Locate the cell with the specified text and output its [X, Y] center coordinate. 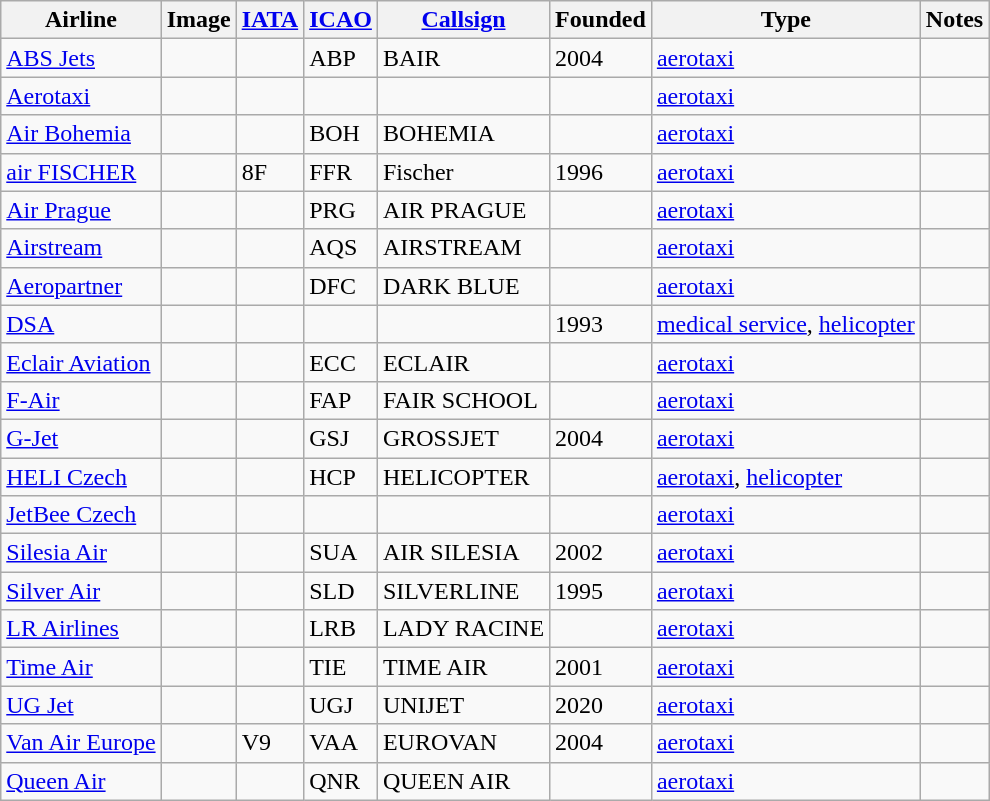
HELICOPTER [463, 477]
2002 [601, 553]
Queen Air [81, 781]
AIRSTREAM [463, 248]
FFR [341, 172]
SILVERLINE [463, 591]
HELI Czech [81, 477]
UNIJET [463, 705]
DARK BLUE [463, 286]
IATA [270, 20]
2001 [601, 667]
8F [270, 172]
FAP [341, 400]
Founded [601, 20]
2020 [601, 705]
SUA [341, 553]
1993 [601, 324]
FAIR SCHOOL [463, 400]
PRG [341, 210]
ABP [341, 58]
AIR SILESIA [463, 553]
DSA [81, 324]
medical service, helicopter [786, 324]
HCP [341, 477]
F-Air [81, 400]
GROSSJET [463, 438]
1995 [601, 591]
VAA [341, 743]
LADY RACINE [463, 629]
Eclair Aviation [81, 362]
Silesia Air [81, 553]
ECC [341, 362]
TIME AIR [463, 667]
G-Jet [81, 438]
Airline [81, 20]
TIE [341, 667]
Fischer [463, 172]
DFC [341, 286]
JetBee Czech [81, 515]
Van Air Europe [81, 743]
LR Airlines [81, 629]
Time Air [81, 667]
AIR PRAGUE [463, 210]
Image [198, 20]
LRB [341, 629]
Notes [954, 20]
AQS [341, 248]
Air Prague [81, 210]
GSJ [341, 438]
QNR [341, 781]
UGJ [341, 705]
Air Bohemia [81, 134]
BOH [341, 134]
ICAO [341, 20]
1996 [601, 172]
Silver Air [81, 591]
QUEEN AIR [463, 781]
Type [786, 20]
UG Jet [81, 705]
ECLAIR [463, 362]
air FISCHER [81, 172]
Airstream [81, 248]
SLD [341, 591]
Aerotaxi [81, 96]
BAIR [463, 58]
V9 [270, 743]
aerotaxi, helicopter [786, 477]
Callsign [463, 20]
BOHEMIA [463, 134]
EUROVAN [463, 743]
Aeropartner [81, 286]
ABS Jets [81, 58]
